Return the [X, Y] coordinate for the center point of the cell that contains the specified text.  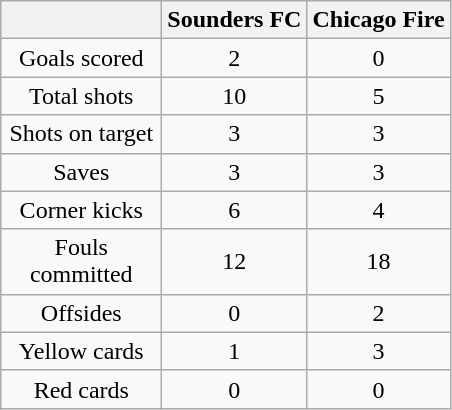
Sounders FC [234, 20]
Shots on target [82, 134]
6 [234, 210]
Saves [82, 172]
Yellow cards [82, 351]
Goals scored [82, 58]
Fouls committed [82, 262]
Chicago Fire [378, 20]
18 [378, 262]
Red cards [82, 389]
5 [378, 96]
Offsides [82, 313]
Total shots [82, 96]
12 [234, 262]
4 [378, 210]
Corner kicks [82, 210]
10 [234, 96]
1 [234, 351]
